Pinpoint the cell where the given text exists, returning its (X, Y) midpoint coordinate. 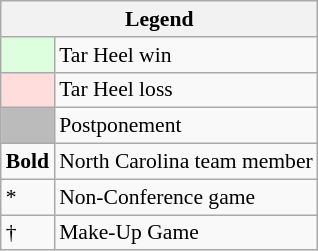
Bold (28, 162)
Legend (160, 19)
Tar Heel loss (186, 90)
Tar Heel win (186, 55)
Non-Conference game (186, 197)
Make-Up Game (186, 233)
† (28, 233)
North Carolina team member (186, 162)
* (28, 197)
Postponement (186, 126)
